Locate the cell with the specified text and output its (x, y) center coordinate. 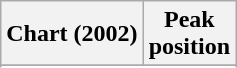
Peak position (189, 34)
Chart (2002) (72, 34)
